Detect which cell encompasses the target text, then output its [X, Y] center coordinate. 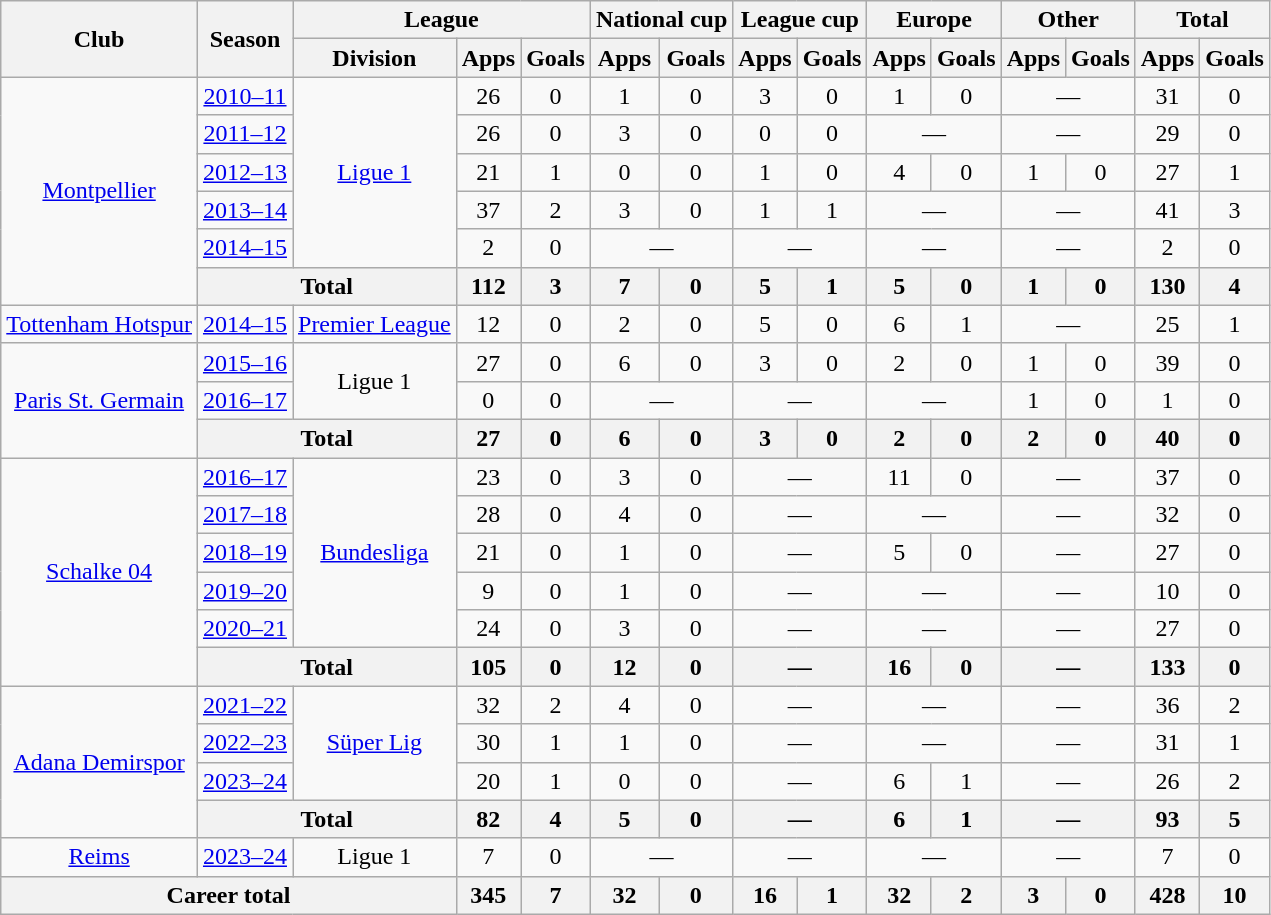
133 [1167, 667]
112 [488, 286]
2012–13 [244, 172]
36 [1167, 705]
2011–12 [244, 134]
23 [488, 477]
National cup [661, 20]
2022–23 [244, 743]
9 [488, 591]
2021–22 [244, 705]
30 [488, 743]
29 [1167, 134]
39 [1167, 362]
Schalke 04 [100, 572]
25 [1167, 324]
Europe [934, 20]
41 [1167, 210]
2017–18 [244, 515]
Montpellier [100, 191]
Süper Lig [374, 743]
11 [899, 477]
2018–19 [244, 553]
2020–21 [244, 629]
Premier League [374, 324]
Division [374, 58]
20 [488, 781]
24 [488, 629]
Career total [228, 895]
Other [1068, 20]
345 [488, 895]
Adana Demirspor [100, 762]
Bundesliga [374, 553]
40 [1167, 438]
2013–14 [244, 210]
2010–11 [244, 96]
428 [1167, 895]
105 [488, 667]
130 [1167, 286]
2019–20 [244, 591]
Reims [100, 857]
2015–16 [244, 362]
28 [488, 515]
Tottenham Hotspur [100, 324]
League [441, 20]
93 [1167, 819]
League cup [800, 20]
Season [244, 39]
Club [100, 39]
82 [488, 819]
Paris St. Germain [100, 400]
